Capture the cell that displays the provided text and extract its [x, y] central coordinate. 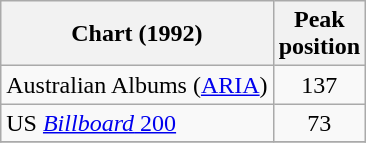
73 [319, 123]
Peakposition [319, 34]
Australian Albums (ARIA) [137, 85]
137 [319, 85]
Chart (1992) [137, 34]
US Billboard 200 [137, 123]
